For the text-containing cell, return its midpoint in (X, Y) coordinate format. 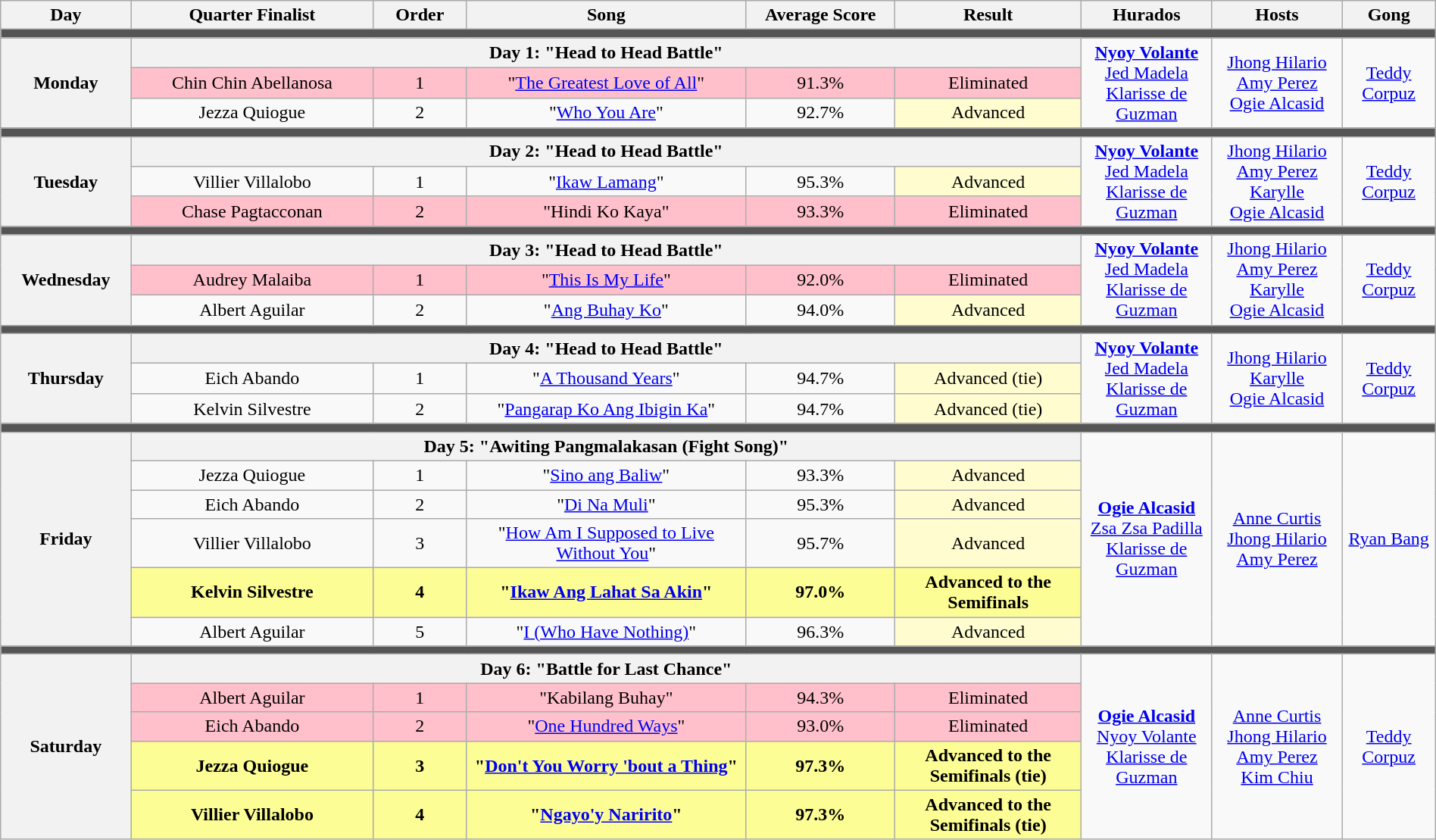
Chin Chin Abellanosa (252, 83)
Thursday (66, 379)
Day 3: "Head to Head Battle" (606, 250)
"One Hundred Ways" (606, 726)
Saturday (66, 747)
Hosts (1277, 15)
Average Score (821, 15)
Monday (66, 83)
"Ang Buhay Ko" (606, 310)
"Pangarap Ko Ang Ibigin Ka" (606, 409)
Anne CurtisJhong HilarioAmy Perez (1277, 539)
Ryan Bang (1389, 539)
96.3% (821, 632)
Friday (66, 539)
"The Greatest Love of All" (606, 83)
Day 1: "Head to Head Battle" (606, 53)
Tuesday (66, 182)
"Di Na Muli" (606, 504)
Wednesday (66, 280)
Day (66, 15)
Jhong HilarioKarylleOgie Alcasid (1277, 379)
97.0% (821, 592)
"Ngayo'y Naririto" (606, 815)
Ogie AlcasidZsa Zsa PadillaKlarisse de Guzman (1147, 539)
Hurados (1147, 15)
"Sino ang Baliw" (606, 475)
Ogie AlcasidNyoy VolanteKlarisse de Guzman (1147, 747)
"How Am I Supposed to Live Without You" (606, 544)
5 (420, 632)
95.7% (821, 544)
"Ikaw Lamang" (606, 182)
Day 4: "Head to Head Battle" (606, 348)
"Hindi Ko Kaya" (606, 211)
"I (Who Have Nothing)" (606, 632)
Day 6: "Battle for Last Chance" (606, 669)
91.3% (821, 83)
Day 2: "Head to Head Battle" (606, 151)
Day 5: "Awiting Pangmalakasan (Fight Song)" (606, 446)
"This Is My Life" (606, 280)
"Kabilang Buhay" (606, 698)
"Don't You Worry 'bout a Thing" (606, 765)
94.3% (821, 698)
Anne CurtisJhong HilarioAmy PerezKim Chiu (1277, 747)
Chase Pagtacconan (252, 211)
92.7% (821, 113)
"A Thousand Years" (606, 379)
Audrey Malaiba (252, 280)
Gong (1389, 15)
94.0% (821, 310)
Jhong HilarioAmy PerezOgie Alcasid (1277, 83)
Advanced to the Semifinals (988, 592)
Quarter Finalist (252, 15)
92.0% (821, 280)
Order (420, 15)
Result (988, 15)
Song (606, 15)
"Who You Are" (606, 113)
"Ikaw Ang Lahat Sa Akin" (606, 592)
93.0% (821, 726)
